Search for the cell housing the specified text and yield its [x, y] center coordinate. 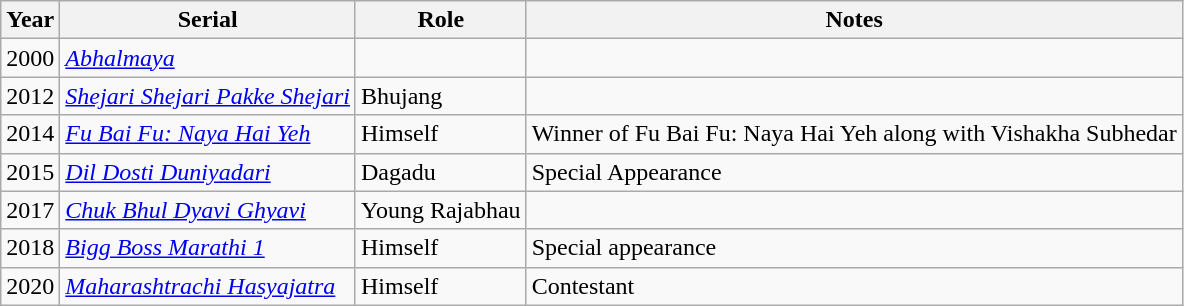
Maharashtrachi Hasyajatra [208, 286]
Serial [208, 20]
Special Appearance [854, 172]
Role [440, 20]
2020 [30, 286]
Contestant [854, 286]
Abhalmaya [208, 58]
Bhujang [440, 96]
Winner of Fu Bai Fu: Naya Hai Yeh along with Vishakha Subhedar [854, 134]
2018 [30, 248]
Bigg Boss Marathi 1 [208, 248]
2014 [30, 134]
Dil Dosti Duniyadari [208, 172]
Shejari Shejari Pakke Shejari [208, 96]
Fu Bai Fu: Naya Hai Yeh [208, 134]
Dagadu [440, 172]
Young Rajabhau [440, 210]
Special appearance [854, 248]
2000 [30, 58]
2012 [30, 96]
Notes [854, 20]
Year [30, 20]
2017 [30, 210]
Chuk Bhul Dyavi Ghyavi [208, 210]
2015 [30, 172]
